Search for the cell housing the specified text and yield its [x, y] center coordinate. 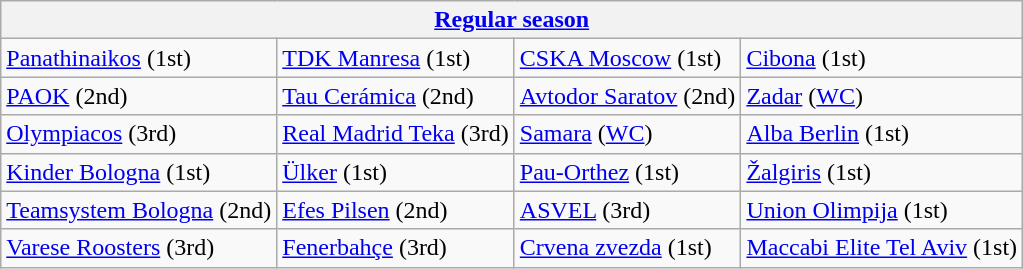
ASVEL (3rd) [628, 210]
Pau-Orthez (1st) [628, 172]
CSKA Moscow (1st) [628, 58]
Maccabi Elite Tel Aviv (1st) [882, 248]
Olympiacos (3rd) [139, 134]
Žalgiris (1st) [882, 172]
Ülker (1st) [396, 172]
Efes Pilsen (2nd) [396, 210]
Fenerbahçe (3rd) [396, 248]
Teamsystem Bologna (2nd) [139, 210]
Tau Cerámica (2nd) [396, 96]
TDK Manresa (1st) [396, 58]
Samara (WC) [628, 134]
Varese Roosters (3rd) [139, 248]
Real Madrid Teka (3rd) [396, 134]
Cibona (1st) [882, 58]
Union Olimpija (1st) [882, 210]
Crvena zvezda (1st) [628, 248]
Kinder Bologna (1st) [139, 172]
Avtodor Saratov (2nd) [628, 96]
Zadar (WC) [882, 96]
Alba Berlin (1st) [882, 134]
Regular season [512, 20]
Panathinaikos (1st) [139, 58]
PAOK (2nd) [139, 96]
